For the text-containing cell, return its midpoint in [x, y] coordinate format. 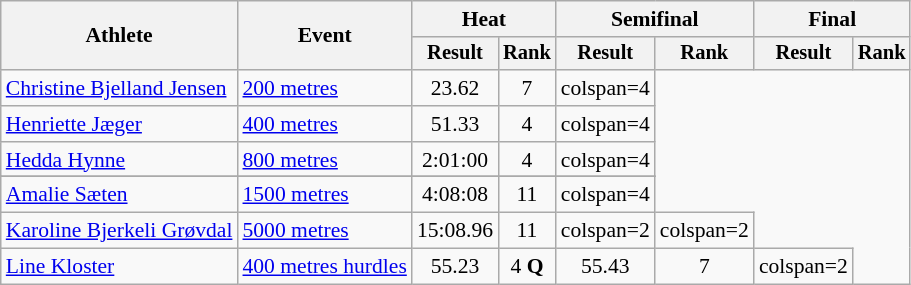
55.23 [455, 267]
51.33 [455, 124]
Hedda Hynne [120, 160]
Heat [484, 19]
Final [832, 19]
400 metres [324, 124]
15:08.96 [455, 231]
Amalie Sæten [120, 195]
1500 metres [324, 195]
800 metres [324, 160]
Karoline Bjerkeli Grøvdal [120, 231]
Athlete [120, 36]
2:01:00 [455, 160]
400 metres hurdles [324, 267]
Christine Bjelland Jensen [120, 88]
200 metres [324, 88]
55.43 [606, 267]
Semifinal [655, 19]
4 Q [527, 267]
23.62 [455, 88]
5000 metres [324, 231]
Henriette Jæger [120, 124]
Event [324, 36]
Line Kloster [120, 267]
4:08:08 [455, 195]
